Find where the given text appears and provide that cell's center as [X, Y] coordinate. 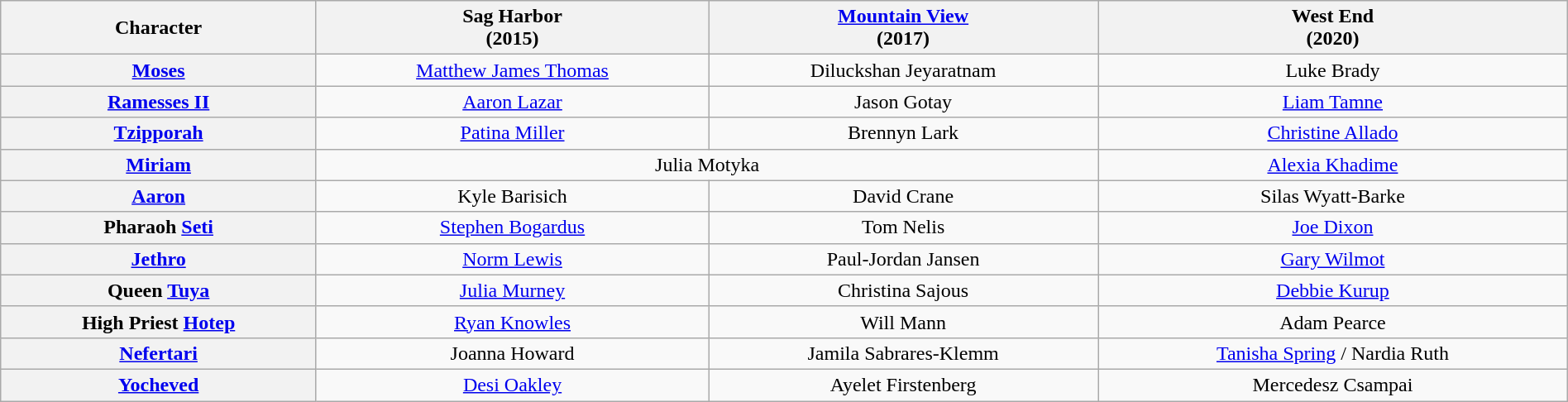
Miriam [159, 165]
Mercedesz Csampai [1333, 385]
Matthew James Thomas [512, 70]
Diluckshan Jeyaratnam [903, 70]
Moses [159, 70]
Joanna Howard [512, 353]
Norm Lewis [512, 259]
Liam Tamne [1333, 102]
Desi Oakley [512, 385]
Debbie Kurup [1333, 290]
Aaron [159, 196]
Will Mann [903, 322]
Joe Dixon [1333, 227]
Nefertari [159, 353]
Ayelet Firstenberg [903, 385]
High Priest Hotep [159, 322]
David Crane [903, 196]
West End(2020) [1333, 28]
Kyle Barisich [512, 196]
Christine Allado [1333, 133]
Sag Harbor(2015) [512, 28]
Patina Miller [512, 133]
Jethro [159, 259]
Brennyn Lark [903, 133]
Character [159, 28]
Aaron Lazar [512, 102]
Jamila Sabrares-Klemm [903, 353]
Mountain View(2017) [903, 28]
Pharaoh Seti [159, 227]
Tom Nelis [903, 227]
Tzipporah [159, 133]
Adam Pearce [1333, 322]
Silas Wyatt-Barke [1333, 196]
Paul-Jordan Jansen [903, 259]
Tanisha Spring / Nardia Ruth [1333, 353]
Ramesses II [159, 102]
Stephen Bogardus [512, 227]
Yocheved [159, 385]
Christina Sajous [903, 290]
Queen Tuya [159, 290]
Ryan Knowles [512, 322]
Julia Murney [512, 290]
Luke Brady [1333, 70]
Jason Gotay [903, 102]
Julia Motyka [706, 165]
Gary Wilmot [1333, 259]
Alexia Khadime [1333, 165]
